Output the (x, y) coordinate of the center of the cell containing the given text.  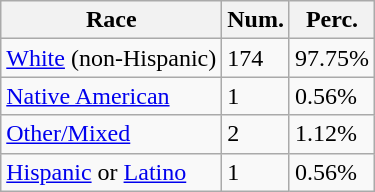
Native American (112, 96)
Num. (256, 20)
174 (256, 58)
White (non-Hispanic) (112, 58)
2 (256, 134)
Other/Mixed (112, 134)
97.75% (332, 58)
Perc. (332, 20)
Race (112, 20)
1.12% (332, 134)
Hispanic or Latino (112, 172)
